Capture the cell that displays the provided text and extract its (X, Y) central coordinate. 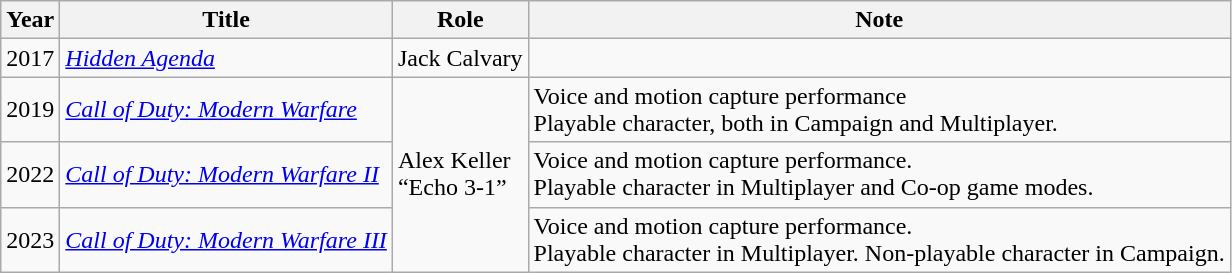
Call of Duty: Modern Warfare II (226, 174)
Call of Duty: Modern Warfare III (226, 240)
Note (879, 20)
Jack Calvary (460, 58)
2019 (30, 110)
Title (226, 20)
Alex Keller“Echo 3-1” (460, 174)
2017 (30, 58)
Hidden Agenda (226, 58)
2023 (30, 240)
Voice and motion capture performance.Playable character in Multiplayer. Non-playable character in Campaign. (879, 240)
Call of Duty: Modern Warfare (226, 110)
Voice and motion capture performancePlayable character, both in Campaign and Multiplayer. (879, 110)
2022 (30, 174)
Voice and motion capture performance.Playable character in Multiplayer and Co-op game modes. (879, 174)
Year (30, 20)
Role (460, 20)
